Provide the (X, Y) coordinate of the cell's center where the given text is located.  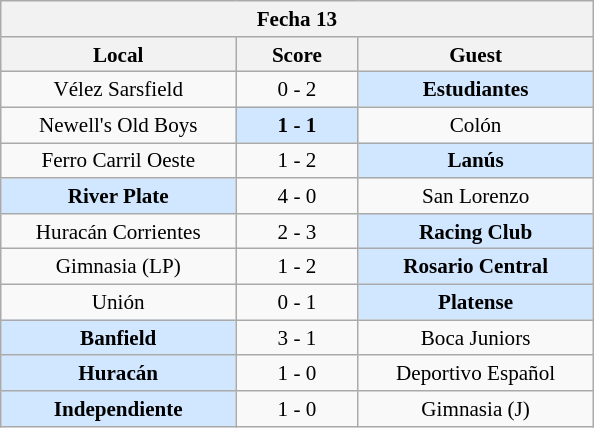
Guest (476, 54)
Huracán (118, 372)
Racing Club (476, 230)
Unión (118, 302)
Lanús (476, 160)
Rosario Central (476, 266)
Local (118, 54)
2 - 3 (297, 230)
Platense (476, 302)
Banfield (118, 338)
San Lorenzo (476, 196)
1 - 1 (297, 124)
Newell's Old Boys (118, 124)
Vélez Sarsfield (118, 90)
Huracán Corrientes (118, 230)
Deportivo Español (476, 372)
Colón (476, 124)
Independiente (118, 408)
Estudiantes (476, 90)
River Plate (118, 196)
Boca Juniors (476, 338)
4 - 0 (297, 196)
0 - 1 (297, 302)
Fecha 13 (297, 18)
0 - 2 (297, 90)
3 - 1 (297, 338)
Ferro Carril Oeste (118, 160)
Score (297, 54)
Gimnasia (LP) (118, 266)
Gimnasia (J) (476, 408)
